Search for the cell housing the specified text and yield its (x, y) center coordinate. 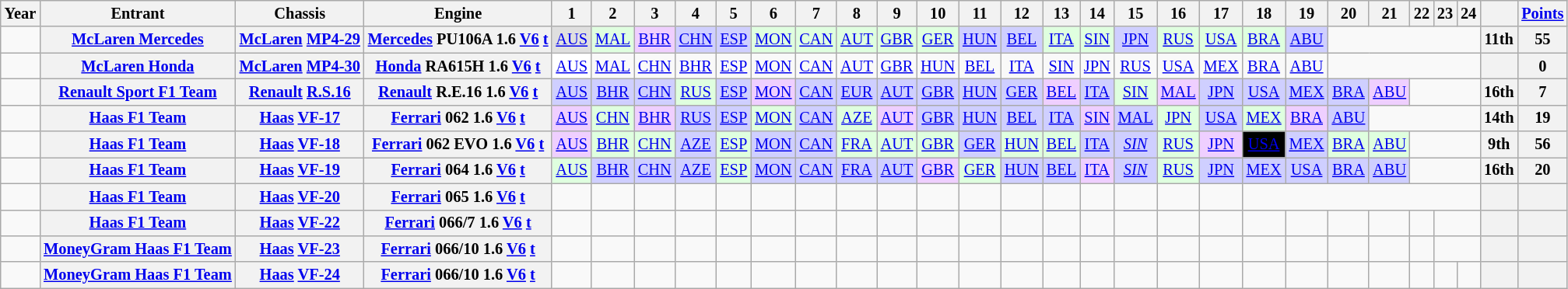
EUR (857, 92)
11th (1499, 40)
Haas VF-24 (300, 275)
14 (1097, 13)
18 (1264, 13)
Haas VF-19 (300, 170)
McLaren MP4-29 (300, 40)
Haas VF-20 (300, 197)
Haas VF-22 (300, 223)
Ferrari 066/7 1.6 V6 t (458, 223)
21 (1390, 13)
Renault R.S.16 (300, 92)
Year (20, 13)
6 (773, 13)
15 (1136, 13)
Haas VF-23 (300, 249)
Ferrari 062 1.6 V6 t (458, 118)
Ferrari 062 EVO 1.6 V6 t (458, 144)
11 (980, 13)
8 (857, 13)
Ferrari 064 1.6 V6 t (458, 170)
17 (1222, 13)
9th (1499, 144)
Points (1542, 13)
Honda RA615H 1.6 V6 t (458, 66)
9 (897, 13)
Haas VF-18 (300, 144)
12 (1022, 13)
Renault R.E.16 1.6 V6 t (458, 92)
3 (655, 13)
Mercedes PU106A 1.6 V6 t (458, 40)
55 (1542, 40)
16 (1178, 13)
23 (1445, 13)
4 (696, 13)
24 (1468, 13)
Haas VF-17 (300, 118)
22 (1422, 13)
Entrant (138, 13)
0 (1542, 66)
Ferrari 065 1.6 V6 t (458, 197)
1 (571, 13)
Engine (458, 13)
10 (938, 13)
McLaren Honda (138, 66)
5 (733, 13)
McLaren MP4-30 (300, 66)
56 (1542, 144)
13 (1061, 13)
Chassis (300, 13)
Renault Sport F1 Team (138, 92)
14th (1499, 118)
2 (613, 13)
McLaren Mercedes (138, 40)
